Locate the cell with the specified text and output its [X, Y] center coordinate. 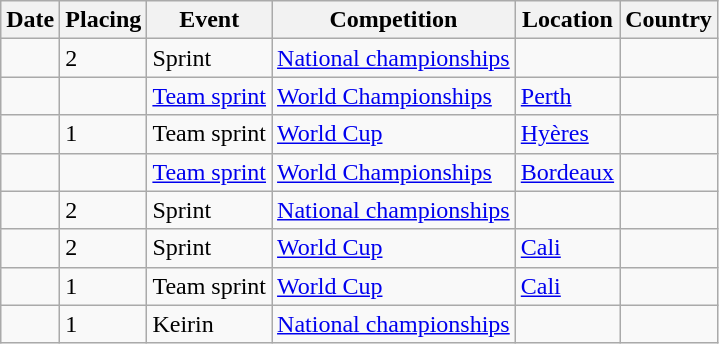
Perth [567, 96]
Hyères [567, 134]
Country [669, 20]
Bordeaux [567, 172]
Placing [104, 20]
Location [567, 20]
Date [30, 20]
Event [210, 20]
Competition [394, 20]
Keirin [210, 324]
